Return [X, Y] of the center of cell containing provided text 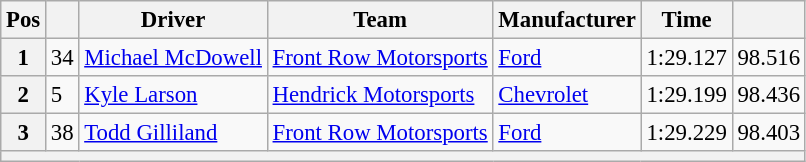
Hendrick Motorsports [380, 95]
Michael McDowell [173, 58]
Time [686, 20]
34 [62, 58]
Todd Gilliland [173, 133]
Driver [173, 20]
Pos [24, 20]
3 [24, 133]
38 [62, 133]
1:29.199 [686, 95]
98.403 [768, 133]
1:29.127 [686, 58]
Kyle Larson [173, 95]
5 [62, 95]
1:29.229 [686, 133]
Team [380, 20]
2 [24, 95]
98.516 [768, 58]
1 [24, 58]
Manufacturer [567, 20]
Chevrolet [567, 95]
98.436 [768, 95]
